Detect which cell encompasses the target text, then output its (X, Y) center coordinate. 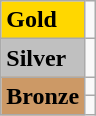
Bronze (43, 96)
Silver (43, 58)
Gold (43, 20)
